Scan for the cell matching the given text and deliver its [x, y] coordinate at center. 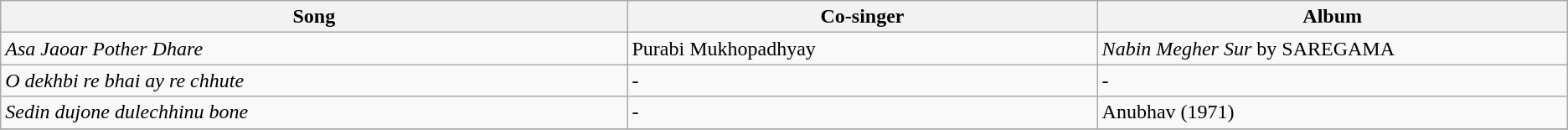
Purabi Mukhopadhyay [863, 49]
Nabin Megher Sur by SAREGAMA [1332, 49]
Anubhav (1971) [1332, 112]
Asa Jaoar Pother Dhare [314, 49]
Sedin dujone dulechhinu bone [314, 112]
Song [314, 17]
Album [1332, 17]
O dekhbi re bhai ay re chhute [314, 81]
Co-singer [863, 17]
